Locate the cell with the specified text and output its [X, Y] center coordinate. 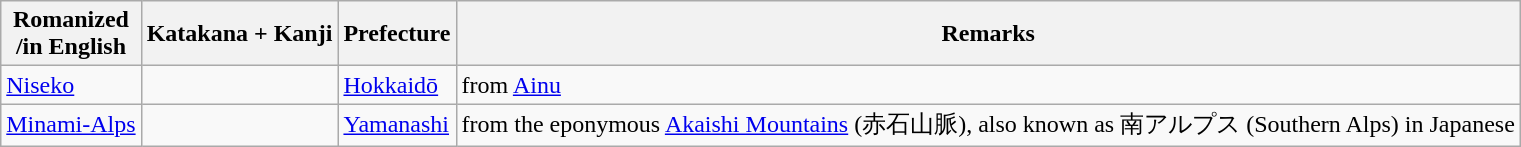
Hokkaidō [397, 85]
Remarks [988, 34]
Niseko [71, 85]
Yamanashi [397, 126]
Katakana + Kanji [240, 34]
Minami-Alps [71, 126]
from the eponymous Akaishi Mountains (赤石山脈), also known as 南アルプス (Southern Alps) in Japanese [988, 126]
Prefecture [397, 34]
from Ainu [988, 85]
Romanized/in English [71, 34]
